Find where the given text appears and provide that cell's center as (x, y) coordinate. 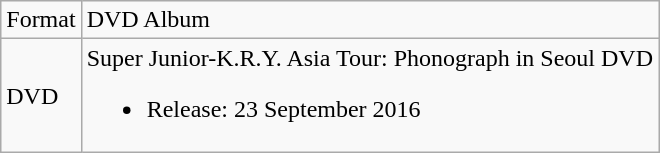
Format (41, 20)
DVD Album (370, 20)
DVD (41, 96)
Super Junior-K.R.Y. Asia Tour: Phonograph in Seoul DVDRelease: 23 September 2016 (370, 96)
